Determine the [X, Y] coordinate at the center of the cell enclosing the given text.  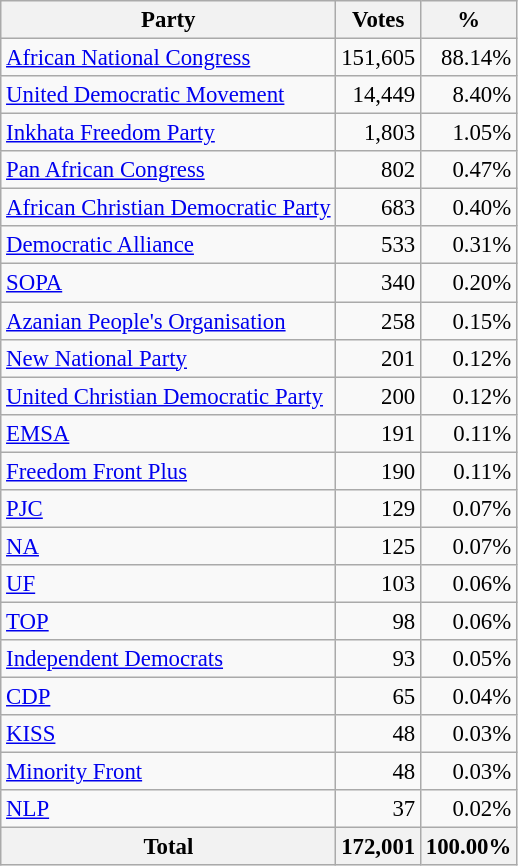
SOPA [168, 283]
8.40% [469, 95]
1.05% [469, 133]
201 [378, 358]
United Democratic Movement [168, 95]
65 [378, 697]
1,803 [378, 133]
191 [378, 433]
Democratic Alliance [168, 245]
EMSA [168, 433]
533 [378, 245]
0.20% [469, 283]
PJC [168, 509]
129 [378, 509]
African National Congress [168, 58]
TOP [168, 621]
Azanian People's Organisation [168, 321]
93 [378, 659]
802 [378, 170]
Pan African Congress [168, 170]
340 [378, 283]
NLP [168, 809]
Inkhata Freedom Party [168, 133]
Party [168, 20]
0.15% [469, 321]
100.00% [469, 847]
0.47% [469, 170]
KISS [168, 734]
NA [168, 546]
Freedom Front Plus [168, 471]
683 [378, 208]
UF [168, 584]
151,605 [378, 58]
0.04% [469, 697]
103 [378, 584]
New National Party [168, 358]
0.02% [469, 809]
Total [168, 847]
African Christian Democratic Party [168, 208]
200 [378, 396]
% [469, 20]
88.14% [469, 58]
CDP [168, 697]
190 [378, 471]
98 [378, 621]
125 [378, 546]
Independent Democrats [168, 659]
Votes [378, 20]
258 [378, 321]
United Christian Democratic Party [168, 396]
14,449 [378, 95]
0.40% [469, 208]
172,001 [378, 847]
0.31% [469, 245]
Minority Front [168, 772]
37 [378, 809]
0.05% [469, 659]
